Find where the given text appears and provide that cell's center as (x, y) coordinate. 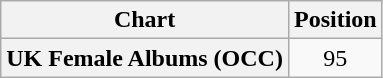
Position (335, 20)
95 (335, 58)
UK Female Albums (OCC) (145, 58)
Chart (145, 20)
